Identify which cell holds the provided text, then report its [x, y] central coordinate. 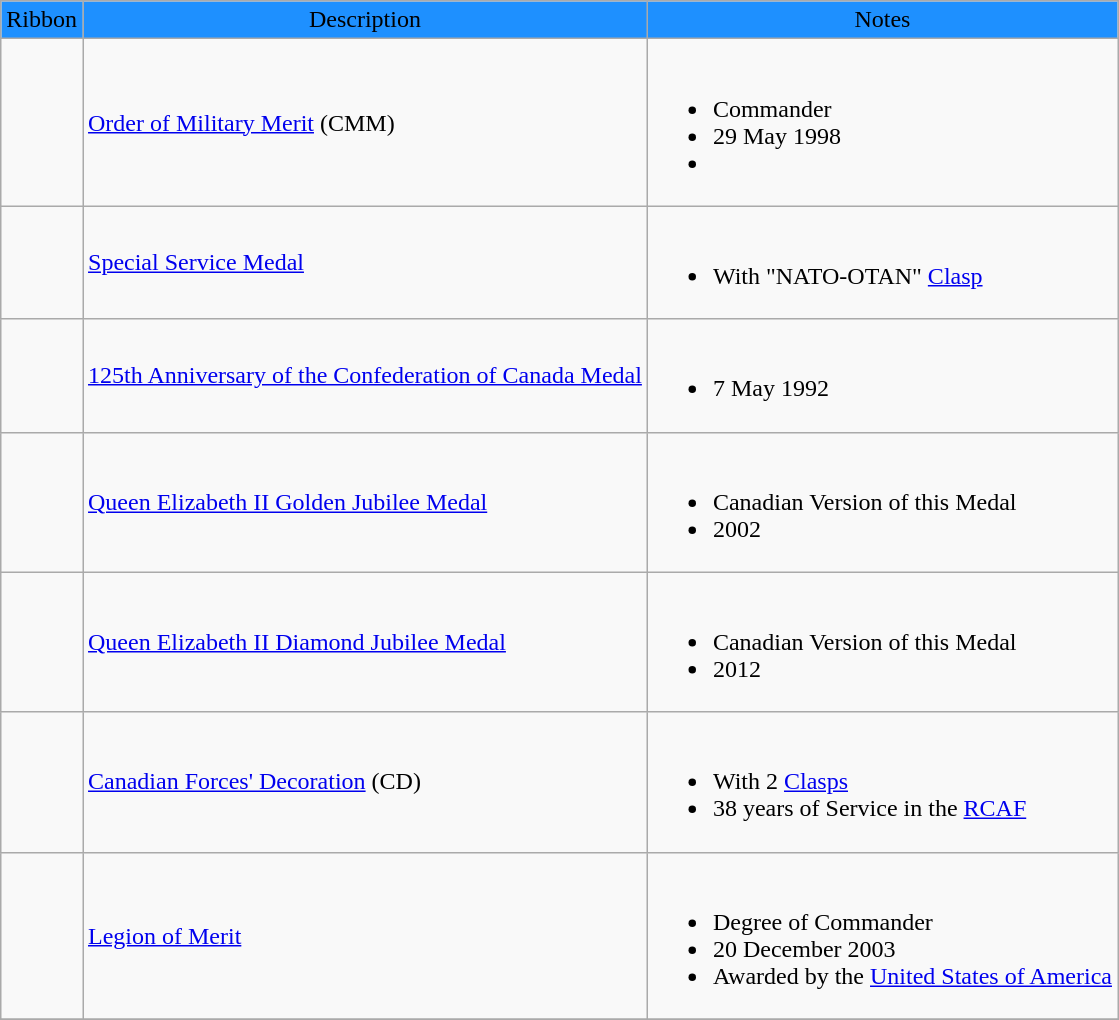
Queen Elizabeth II Golden Jubilee Medal [364, 502]
Notes [882, 20]
With 2 Clasps38 years of Service in the RCAF [882, 782]
Legion of Merit [364, 936]
Description [364, 20]
Order of Military Merit (CMM) [364, 122]
Special Service Medal [364, 262]
Commander29 May 1998 [882, 122]
Ribbon [42, 20]
Degree of Commander20 December 2003Awarded by the United States of America [882, 936]
7 May 1992 [882, 376]
Canadian Version of this Medal2012 [882, 642]
125th Anniversary of the Confederation of Canada Medal [364, 376]
Canadian Forces' Decoration (CD) [364, 782]
Queen Elizabeth II Diamond Jubilee Medal [364, 642]
With "NATO-OTAN" Clasp [882, 262]
Canadian Version of this Medal2002 [882, 502]
